Extract the (X, Y) coordinate from the center of the cell holding the provided text.  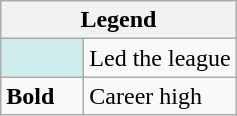
Legend (118, 20)
Led the league (160, 58)
Career high (160, 96)
Bold (42, 96)
